Search for the cell housing the specified text and yield its [X, Y] center coordinate. 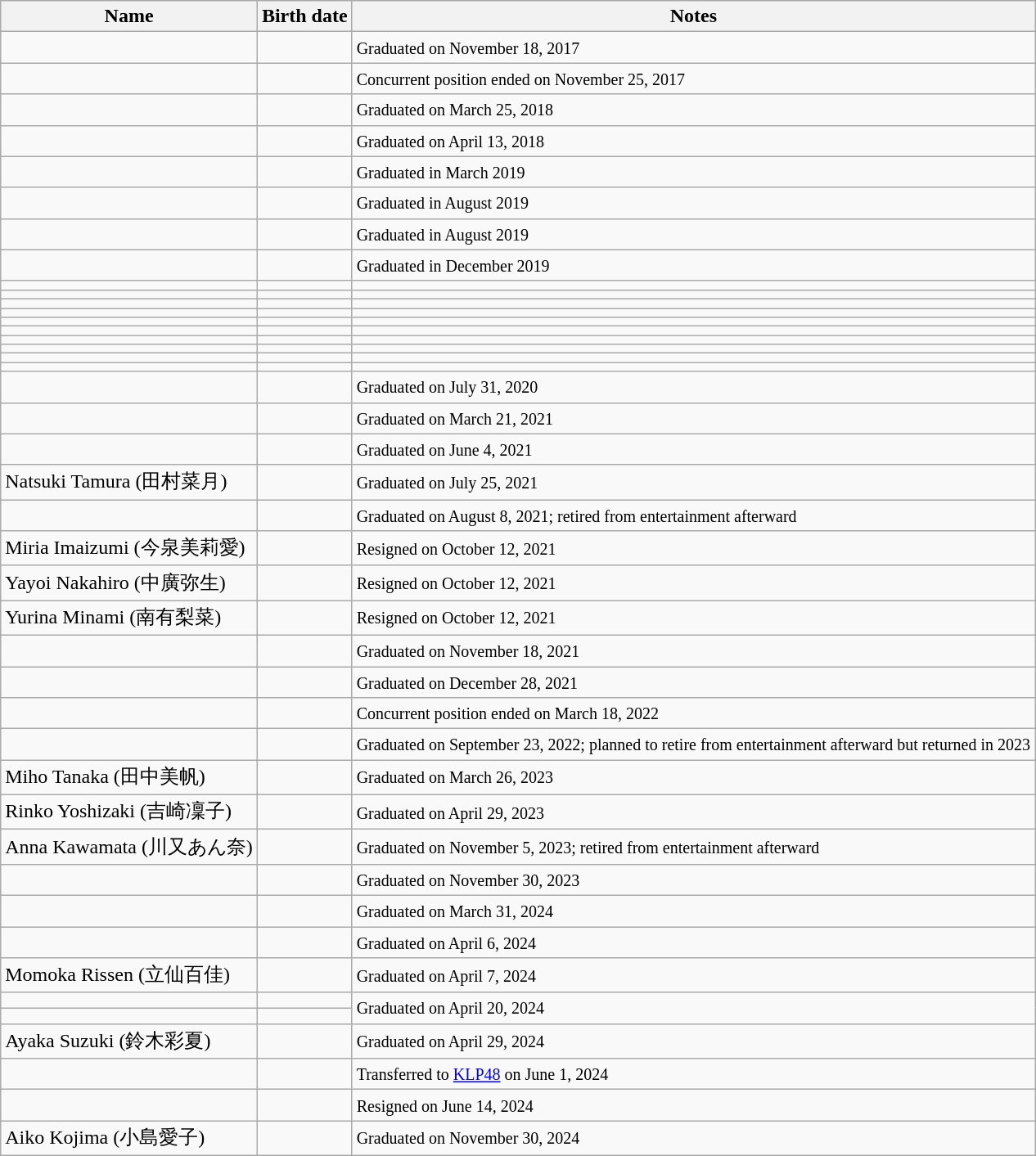
Graduated on November 30, 2024 [693, 1139]
Graduated on November 18, 2017 [693, 47]
Concurrent position ended on March 18, 2022 [693, 713]
Name [129, 16]
Birth date [304, 16]
Graduated on November 18, 2021 [693, 650]
Concurrent position ended on November 25, 2017 [693, 79]
Miho Tanaka (田中美帆) [129, 777]
Graduated on March 25, 2018 [693, 110]
Yayoi Nakahiro (中廣弥生) [129, 582]
Graduated on April 29, 2023 [693, 812]
Graduated on July 31, 2020 [693, 387]
Anna Kawamata (川又あん奈) [129, 848]
Graduated on April 20, 2024 [693, 1008]
Graduated in March 2019 [693, 172]
Graduated on November 30, 2023 [693, 879]
Graduated on April 29, 2024 [693, 1041]
Momoka Rissen (立仙百佳) [129, 975]
Aiko Kojima (小島愛子) [129, 1139]
Miria Imaizumi (今泉美莉愛) [129, 548]
Notes [693, 16]
Graduated on March 21, 2021 [693, 418]
Graduated on July 25, 2021 [693, 483]
Graduated on March 26, 2023 [693, 777]
Graduated on March 31, 2024 [693, 911]
Graduated on April 13, 2018 [693, 141]
Graduated on June 4, 2021 [693, 449]
Resigned on June 14, 2024 [693, 1105]
Yurina Minami (南有梨菜) [129, 618]
Graduated on April 7, 2024 [693, 975]
Graduated on August 8, 2021; retired from entertainment afterward [693, 515]
Graduated on September 23, 2022; planned to retire from entertainment afterward but returned in 2023 [693, 744]
Graduated in December 2019 [693, 265]
Graduated on April 6, 2024 [693, 942]
Graduated on November 5, 2023; retired from entertainment afterward [693, 848]
Transferred to KLP48 on June 1, 2024 [693, 1074]
Natsuki Tamura (田村菜月) [129, 483]
Ayaka Suzuki (鈴木彩夏) [129, 1041]
Rinko Yoshizaki (吉崎凜子) [129, 812]
Graduated on December 28, 2021 [693, 681]
